Return (x, y) of the center of cell containing provided text 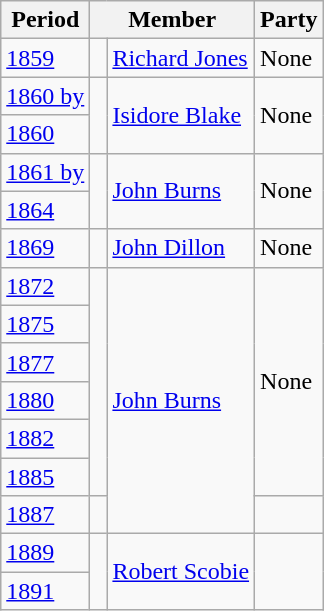
Robert Scobie (181, 572)
1877 (46, 362)
1891 (46, 591)
1889 (46, 553)
1861 by (46, 172)
Member (172, 20)
1882 (46, 438)
Period (46, 20)
John Dillon (181, 248)
1885 (46, 477)
1860 (46, 134)
1872 (46, 286)
1875 (46, 324)
Party (289, 20)
1869 (46, 248)
Richard Jones (181, 58)
1864 (46, 210)
1887 (46, 515)
1859 (46, 58)
1860 by (46, 96)
Isidore Blake (181, 115)
1880 (46, 400)
